Return (X, Y) of the center of cell containing provided text 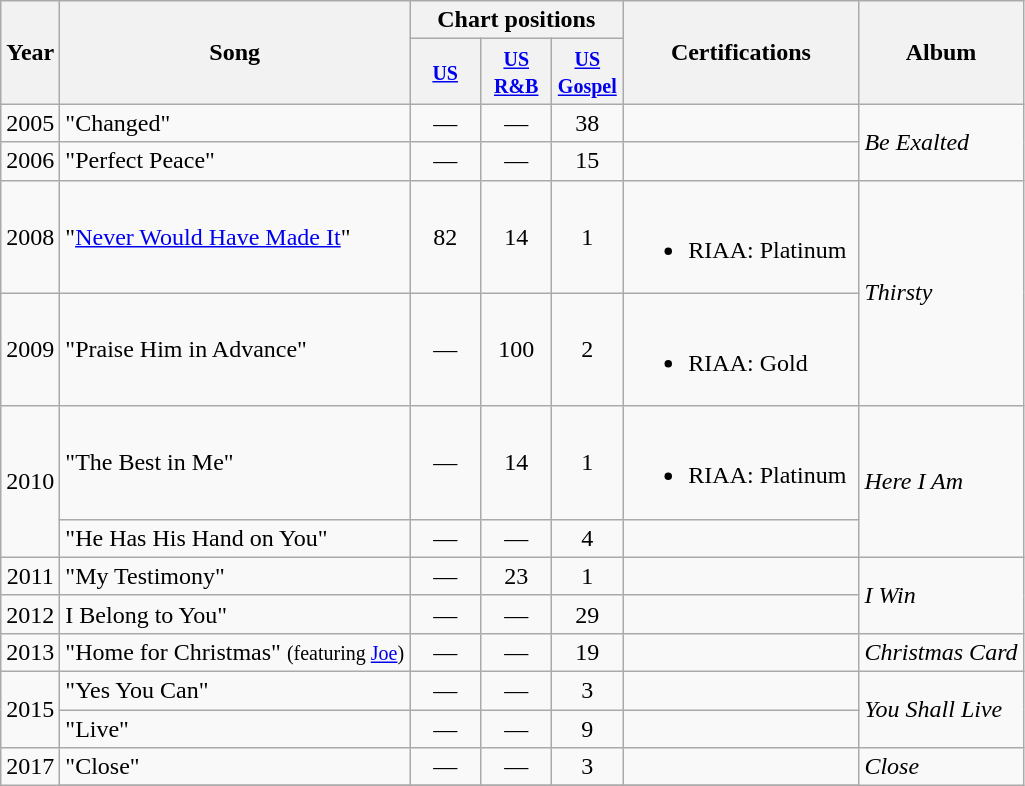
RIAA: Gold (741, 350)
23 (516, 576)
"My Testimony" (235, 576)
2011 (30, 576)
"The Best in Me" (235, 462)
USR&B (516, 72)
Certifications (741, 52)
2010 (30, 482)
100 (516, 350)
Close (941, 767)
Thirsty (941, 293)
38 (588, 123)
I Belong to You" (235, 614)
2005 (30, 123)
2013 (30, 652)
I Win (941, 595)
2012 (30, 614)
2009 (30, 350)
4 (588, 538)
"Yes You Can" (235, 690)
2008 (30, 236)
2006 (30, 161)
9 (588, 729)
Be Exalted (941, 142)
You Shall Live (941, 709)
Album (941, 52)
Christmas Card (941, 652)
2017 (30, 767)
"Close" (235, 767)
19 (588, 652)
USGospel (588, 72)
82 (446, 236)
Year (30, 52)
"Live" (235, 729)
"Changed" (235, 123)
"He Has His Hand on You" (235, 538)
"Perfect Peace" (235, 161)
29 (588, 614)
US (446, 72)
2015 (30, 709)
"Home for Christmas" (featuring Joe) (235, 652)
15 (588, 161)
Here I Am (941, 482)
Song (235, 52)
"Never Would Have Made It" (235, 236)
Chart positions (516, 20)
2 (588, 350)
"Praise Him in Advance" (235, 350)
